Extract the (X, Y) coordinate from the center of the cell holding the provided text.  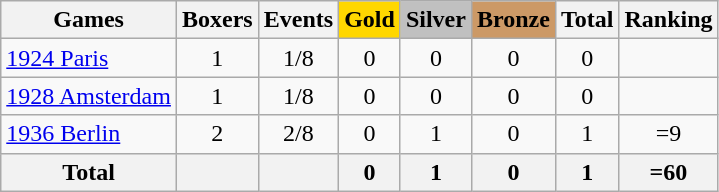
Events (298, 20)
2/8 (298, 134)
1936 Berlin (89, 134)
Bronze (513, 20)
=60 (668, 172)
Ranking (668, 20)
Silver (436, 20)
Gold (370, 20)
2 (217, 134)
Games (89, 20)
Boxers (217, 20)
1924 Paris (89, 58)
=9 (668, 134)
1928 Amsterdam (89, 96)
